For the text-containing cell, return its midpoint in (X, Y) coordinate format. 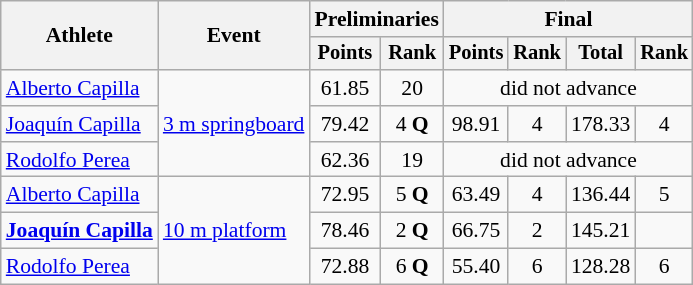
20 (412, 88)
5 (664, 195)
10 m platform (234, 230)
2 Q (412, 231)
6 Q (412, 267)
78.46 (344, 231)
2 (537, 231)
128.28 (600, 267)
66.75 (476, 231)
Preliminaries (376, 19)
62.36 (344, 160)
Final (568, 19)
79.42 (344, 124)
3 m springboard (234, 124)
Total (600, 54)
98.91 (476, 124)
136.44 (600, 195)
55.40 (476, 267)
19 (412, 160)
Event (234, 36)
Athlete (80, 36)
72.88 (344, 267)
4 Q (412, 124)
5 Q (412, 195)
72.95 (344, 195)
178.33 (600, 124)
61.85 (344, 88)
63.49 (476, 195)
145.21 (600, 231)
